Return the [X, Y] coordinate for the center point of the cell that contains the specified text.  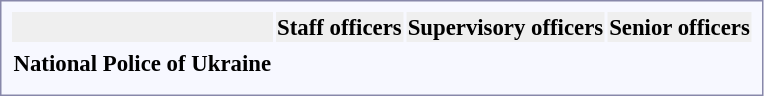
Senior officers [680, 27]
National Police of Ukraine [142, 63]
Staff officers [340, 27]
Supervisory officers [506, 27]
